Identify which cell holds the provided text, then report its (x, y) central coordinate. 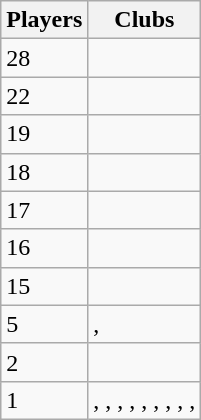
1 (44, 400)
28 (44, 58)
2 (44, 362)
18 (44, 172)
19 (44, 134)
Players (44, 20)
Clubs (144, 20)
17 (44, 210)
5 (44, 324)
, (144, 324)
15 (44, 286)
22 (44, 96)
, , , , , , , , , (144, 400)
16 (44, 248)
